Determine the [X, Y] coordinate at the center of the cell enclosing the given text.  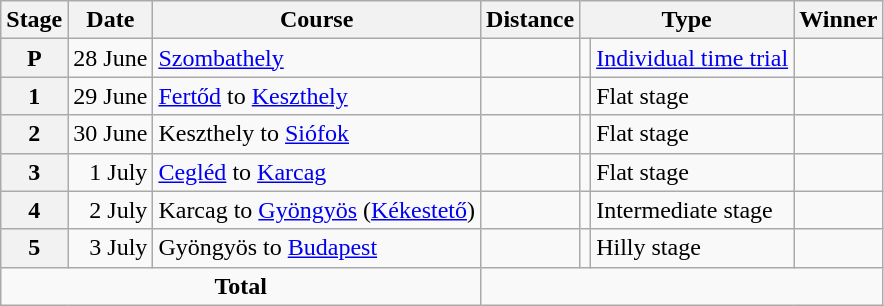
Gyöngyös to Budapest [317, 248]
29 June [110, 96]
30 June [110, 134]
Szombathely [317, 58]
P [34, 58]
Distance [530, 20]
4 [34, 210]
2 July [110, 210]
Karcag to Gyöngyös (Kékestető) [317, 210]
Individual time trial [692, 58]
Stage [34, 20]
Cegléd to Karcag [317, 172]
Fertőd to Keszthely [317, 96]
Type [687, 20]
Winner [838, 20]
Course [317, 20]
Total [241, 286]
1 July [110, 172]
Intermediate stage [692, 210]
Date [110, 20]
5 [34, 248]
1 [34, 96]
3 [34, 172]
3 July [110, 248]
2 [34, 134]
28 June [110, 58]
Keszthely to Siófok [317, 134]
Hilly stage [692, 248]
